Find where the given text appears and provide that cell's center as [X, Y] coordinate. 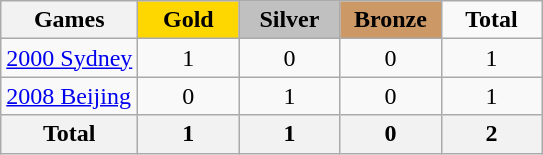
Games [70, 20]
Silver [290, 20]
Bronze [390, 20]
2008 Beijing [70, 96]
Gold [188, 20]
2 [492, 134]
2000 Sydney [70, 58]
